Provide the [x, y] coordinate of the cell's center where the given text is located.  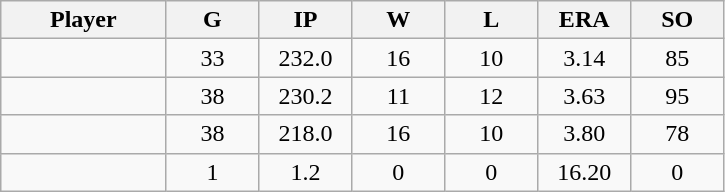
78 [678, 134]
3.80 [584, 134]
95 [678, 96]
G [212, 20]
IP [306, 20]
1.2 [306, 172]
SO [678, 20]
3.63 [584, 96]
L [492, 20]
218.0 [306, 134]
232.0 [306, 58]
230.2 [306, 96]
ERA [584, 20]
16.20 [584, 172]
3.14 [584, 58]
W [398, 20]
Player [84, 20]
12 [492, 96]
1 [212, 172]
85 [678, 58]
11 [398, 96]
33 [212, 58]
